Capture the cell that displays the provided text and extract its (X, Y) central coordinate. 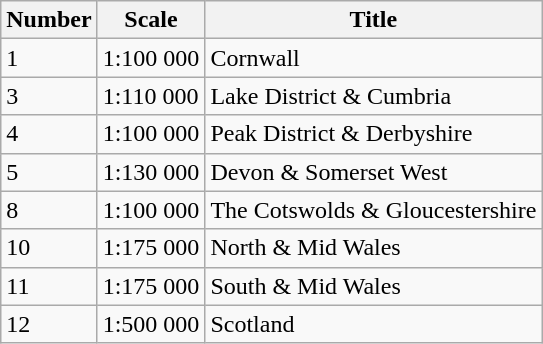
Devon & Somerset West (374, 172)
Cornwall (374, 58)
Scale (151, 20)
10 (49, 248)
3 (49, 96)
1:500 000 (151, 324)
5 (49, 172)
4 (49, 134)
Scotland (374, 324)
Lake District & Cumbria (374, 96)
1:110 000 (151, 96)
The Cotswolds & Gloucestershire (374, 210)
Peak District & Derbyshire (374, 134)
South & Mid Wales (374, 286)
North & Mid Wales (374, 248)
12 (49, 324)
8 (49, 210)
11 (49, 286)
1 (49, 58)
1:130 000 (151, 172)
Number (49, 20)
Title (374, 20)
